Capture the cell that displays the provided text and extract its [X, Y] central coordinate. 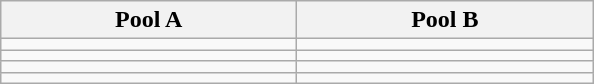
Pool B [445, 20]
Pool A [149, 20]
